Pinpoint the cell where the given text exists, returning its [X, Y] midpoint coordinate. 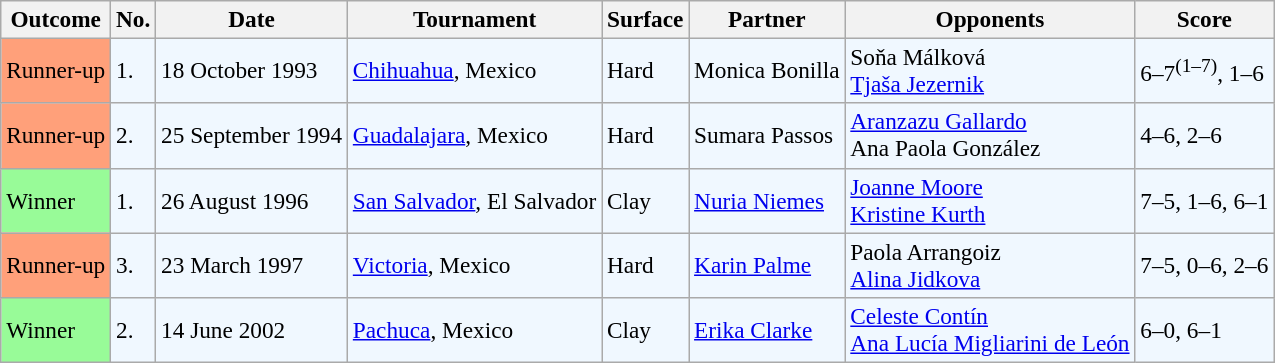
6–0, 6–1 [1204, 330]
4–6, 2–6 [1204, 136]
No. [134, 19]
Celeste Contín Ana Lucía Migliarini de León [990, 330]
3. [134, 264]
Pachuca, Mexico [474, 330]
San Salvador, El Salvador [474, 200]
Outcome [56, 19]
Aranzazu Gallardo Ana Paola González [990, 136]
Score [1204, 19]
Paola Arrangoiz Alina Jidkova [990, 264]
Joanne Moore Kristine Kurth [990, 200]
Erika Clarke [767, 330]
18 October 1993 [252, 70]
Partner [767, 19]
23 March 1997 [252, 264]
Nuria Niemes [767, 200]
Sumara Passos [767, 136]
Guadalajara, Mexico [474, 136]
7–5, 0–6, 2–6 [1204, 264]
7–5, 1–6, 6–1 [1204, 200]
26 August 1996 [252, 200]
Chihuahua, Mexico [474, 70]
Surface [646, 19]
Soňa Málková Tjaša Jezernik [990, 70]
Tournament [474, 19]
6–7(1–7), 1–6 [1204, 70]
Date [252, 19]
Monica Bonilla [767, 70]
Karin Palme [767, 264]
Victoria, Mexico [474, 264]
14 June 2002 [252, 330]
Opponents [990, 19]
25 September 1994 [252, 136]
